Output the [X, Y] coordinate of the center of the cell containing the given text.  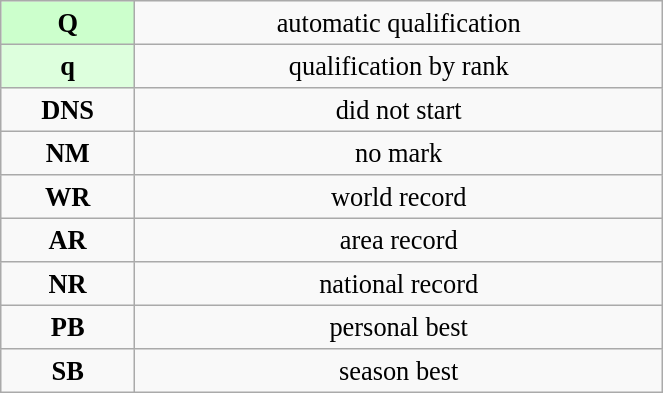
WR [68, 197]
national record [399, 284]
qualification by rank [399, 66]
NR [68, 284]
q [68, 66]
did not start [399, 109]
personal best [399, 327]
AR [68, 240]
area record [399, 240]
SB [68, 371]
no mark [399, 153]
season best [399, 371]
NM [68, 153]
automatic qualification [399, 22]
PB [68, 327]
world record [399, 197]
DNS [68, 109]
Q [68, 22]
